Find where the given text appears and provide that cell's center as [x, y] coordinate. 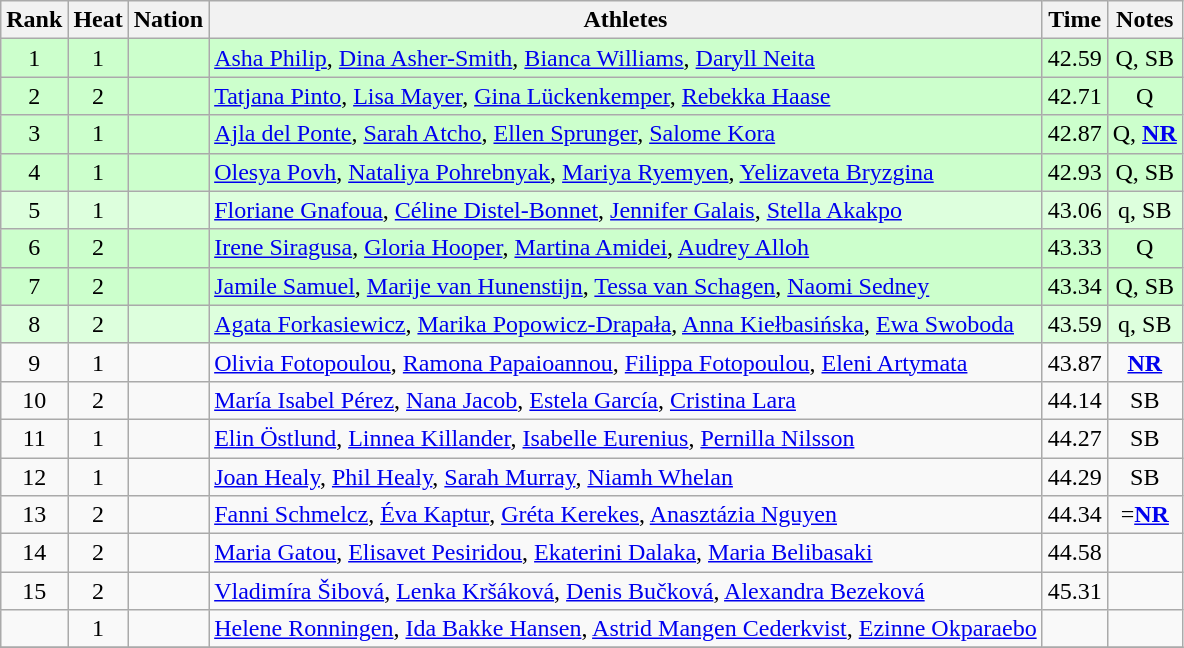
Rank [34, 20]
43.59 [1074, 324]
Elin Östlund, Linnea Killander, Isabelle Eurenius, Pernilla Nilsson [626, 438]
Helene Ronningen, Ida Bakke Hansen, Astrid Mangen Cederkvist, Ezinne Okparaebo [626, 629]
Athletes [626, 20]
44.34 [1074, 515]
Vladimíra Šibová, Lenka Kršáková, Denis Bučková, Alexandra Bezeková [626, 591]
Tatjana Pinto, Lisa Mayer, Gina Lückenkemper, Rebekka Haase [626, 96]
44.29 [1074, 477]
María Isabel Pérez, Nana Jacob, Estela García, Cristina Lara [626, 400]
Ajla del Ponte, Sarah Atcho, Ellen Sprunger, Salome Kora [626, 134]
14 [34, 553]
Maria Gatou, Elisavet Pesiridou, Ekaterini Dalaka, Maria Belibasaki [626, 553]
Jamile Samuel, Marije van Hunenstijn, Tessa van Schagen, Naomi Sedney [626, 286]
44.14 [1074, 400]
Q, NR [1144, 134]
Agata Forkasiewicz, Marika Popowicz-Drapała, Anna Kiełbasińska, Ewa Swoboda [626, 324]
Notes [1144, 20]
15 [34, 591]
12 [34, 477]
Floriane Gnafoua, Céline Distel-Bonnet, Jennifer Galais, Stella Akakpo [626, 210]
44.27 [1074, 438]
Irene Siragusa, Gloria Hooper, Martina Amidei, Audrey Alloh [626, 248]
Olesya Povh, Nataliya Pohrebnyak, Mariya Ryemyen, Yelizaveta Bryzgina [626, 172]
42.93 [1074, 172]
45.31 [1074, 591]
3 [34, 134]
Olivia Fotopoulou, Ramona Papaioannou, Filippa Fotopoulou, Eleni Artymata [626, 362]
5 [34, 210]
7 [34, 286]
43.34 [1074, 286]
11 [34, 438]
Joan Healy, Phil Healy, Sarah Murray, Niamh Whelan [626, 477]
43.87 [1074, 362]
13 [34, 515]
Fanni Schmelcz, Éva Kaptur, Gréta Kerekes, Anasztázia Nguyen [626, 515]
4 [34, 172]
NR [1144, 362]
6 [34, 248]
=NR [1144, 515]
Heat [98, 20]
44.58 [1074, 553]
43.33 [1074, 248]
42.59 [1074, 58]
Nation [168, 20]
8 [34, 324]
Asha Philip, Dina Asher-Smith, Bianca Williams, Daryll Neita [626, 58]
9 [34, 362]
43.06 [1074, 210]
10 [34, 400]
42.87 [1074, 134]
Time [1074, 20]
42.71 [1074, 96]
